Identify which cell holds the provided text, then report its (x, y) central coordinate. 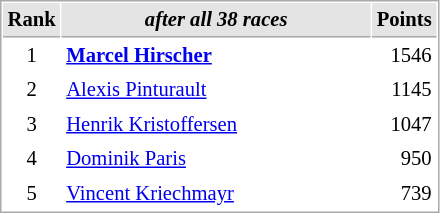
after all 38 races (216, 20)
Alexis Pinturault (216, 90)
Dominik Paris (216, 158)
Marcel Hirscher (216, 56)
950 (404, 158)
Henrik Kristoffersen (216, 124)
Vincent Kriechmayr (216, 194)
4 (32, 158)
739 (404, 194)
2 (32, 90)
1546 (404, 56)
Rank (32, 20)
1047 (404, 124)
5 (32, 194)
3 (32, 124)
1145 (404, 90)
Points (404, 20)
1 (32, 56)
